Search for the cell housing the specified text and yield its (x, y) center coordinate. 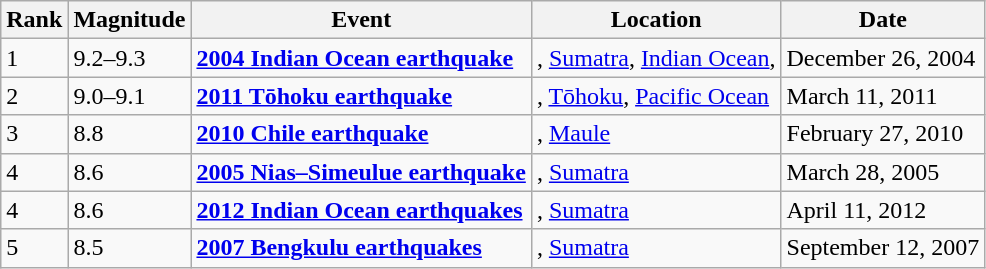
2004 Indian Ocean earthquake (361, 58)
2 (34, 96)
April 11, 2012 (883, 210)
Rank (34, 20)
Event (361, 20)
9.0–9.1 (130, 96)
1 (34, 58)
2011 Tōhoku earthquake (361, 96)
September 12, 2007 (883, 248)
9.2–9.3 (130, 58)
3 (34, 134)
2007 Bengkulu earthquakes (361, 248)
Date (883, 20)
March 11, 2011 (883, 96)
5 (34, 248)
, Maule (656, 134)
December 26, 2004 (883, 58)
March 28, 2005 (883, 172)
, Sumatra, Indian Ocean, (656, 58)
February 27, 2010 (883, 134)
Location (656, 20)
2012 Indian Ocean earthquakes (361, 210)
2005 Nias–Simeulue earthquake (361, 172)
2010 Chile earthquake (361, 134)
Magnitude (130, 20)
8.8 (130, 134)
, Tōhoku, Pacific Ocean (656, 96)
8.5 (130, 248)
